Scan for the cell matching the given text and deliver its [x, y] coordinate at center. 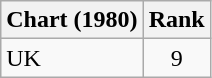
UK [72, 58]
Rank [176, 20]
Chart (1980) [72, 20]
9 [176, 58]
